From the cell containing the given text, extract its center point as [X, Y] coordinate. 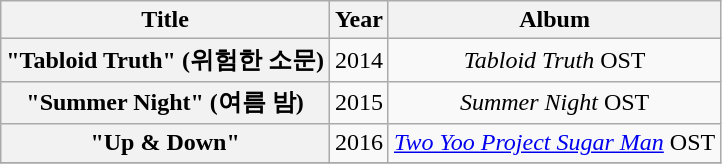
Summer Night OST [554, 102]
"Summer Night" (여름 밤) [166, 102]
Year [358, 20]
Album [554, 20]
"Tabloid Truth" (위험한 소문) [166, 60]
2014 [358, 60]
2015 [358, 102]
Two Yoo Project Sugar Man OST [554, 143]
Tabloid Truth OST [554, 60]
2016 [358, 143]
Title [166, 20]
"Up & Down" [166, 143]
